Identify which cell holds the provided text, then report its [x, y] central coordinate. 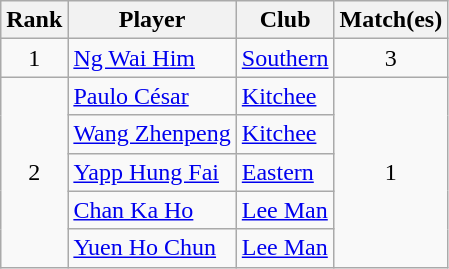
Southern [285, 58]
Ng Wai Him [152, 58]
3 [391, 58]
Paulo César [152, 96]
Eastern [285, 172]
Chan Ka Ho [152, 210]
Rank [34, 20]
Match(es) [391, 20]
Club [285, 20]
Yuen Ho Chun [152, 248]
Yapp Hung Fai [152, 172]
Player [152, 20]
Wang Zhenpeng [152, 134]
2 [34, 172]
